Scan for the cell matching the given text and deliver its (X, Y) coordinate at center. 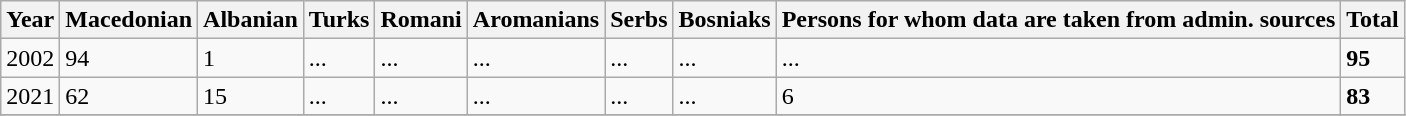
Total (1373, 20)
62 (129, 96)
Aromanians (536, 20)
Turks (339, 20)
2021 (30, 96)
15 (251, 96)
94 (129, 58)
1 (251, 58)
Macedonian (129, 20)
2002 (30, 58)
95 (1373, 58)
83 (1373, 96)
Albanian (251, 20)
Serbs (639, 20)
6 (1058, 96)
Romani (421, 20)
Bosniaks (724, 20)
Year (30, 20)
Persons for whom data are taken from admin. sources (1058, 20)
